Output the (X, Y) coordinate of the center of the cell containing the given text.  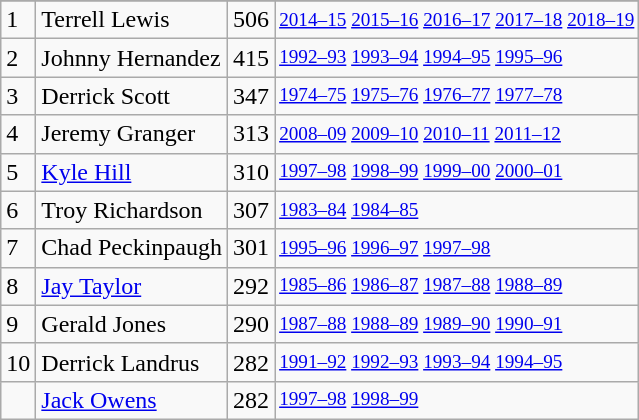
1991–92 1992–93 1993–94 1994–95 (457, 362)
2008–09 2009–10 2010–11 2011–12 (457, 134)
1997–98 1998–99 1999–00 2000–01 (457, 172)
Terrell Lewis (132, 20)
292 (252, 286)
3 (18, 96)
1985–86 1986–87 1987–88 1988–89 (457, 286)
290 (252, 324)
7 (18, 248)
506 (252, 20)
Jeremy Granger (132, 134)
415 (252, 58)
347 (252, 96)
Johnny Hernandez (132, 58)
9 (18, 324)
301 (252, 248)
307 (252, 210)
Chad Peckinpaugh (132, 248)
Jack Owens (132, 400)
10 (18, 362)
1995–96 1996–97 1997–98 (457, 248)
1997–98 1998–99 (457, 400)
4 (18, 134)
1974–75 1975–76 1976–77 1977–78 (457, 96)
1 (18, 20)
8 (18, 286)
2 (18, 58)
Gerald Jones (132, 324)
310 (252, 172)
1983–84 1984–85 (457, 210)
1992–93 1993–94 1994–95 1995–96 (457, 58)
Derrick Scott (132, 96)
Jay Taylor (132, 286)
Kyle Hill (132, 172)
313 (252, 134)
Derrick Landrus (132, 362)
2014–15 2015–16 2016–17 2017–18 2018–19 (457, 20)
5 (18, 172)
Troy Richardson (132, 210)
1987–88 1988–89 1989–90 1990–91 (457, 324)
6 (18, 210)
